Return (x, y) of the center of cell containing provided text 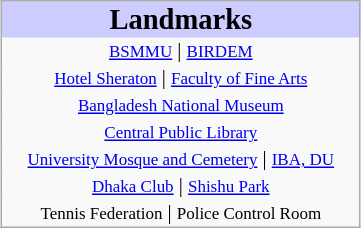
Tennis Federation | Police Control Room (181, 214)
Central Public Library (181, 132)
Bangladesh National Museum (181, 106)
Hotel Sheraton | Faculty of Fine Arts (181, 78)
Landmarks (181, 20)
BSMMU | BIRDEM (181, 52)
University Mosque and Cemetery | IBA, DU (181, 160)
Dhaka Club | Shishu Park (181, 186)
